Identify which cell holds the provided text, then report its [X, Y] central coordinate. 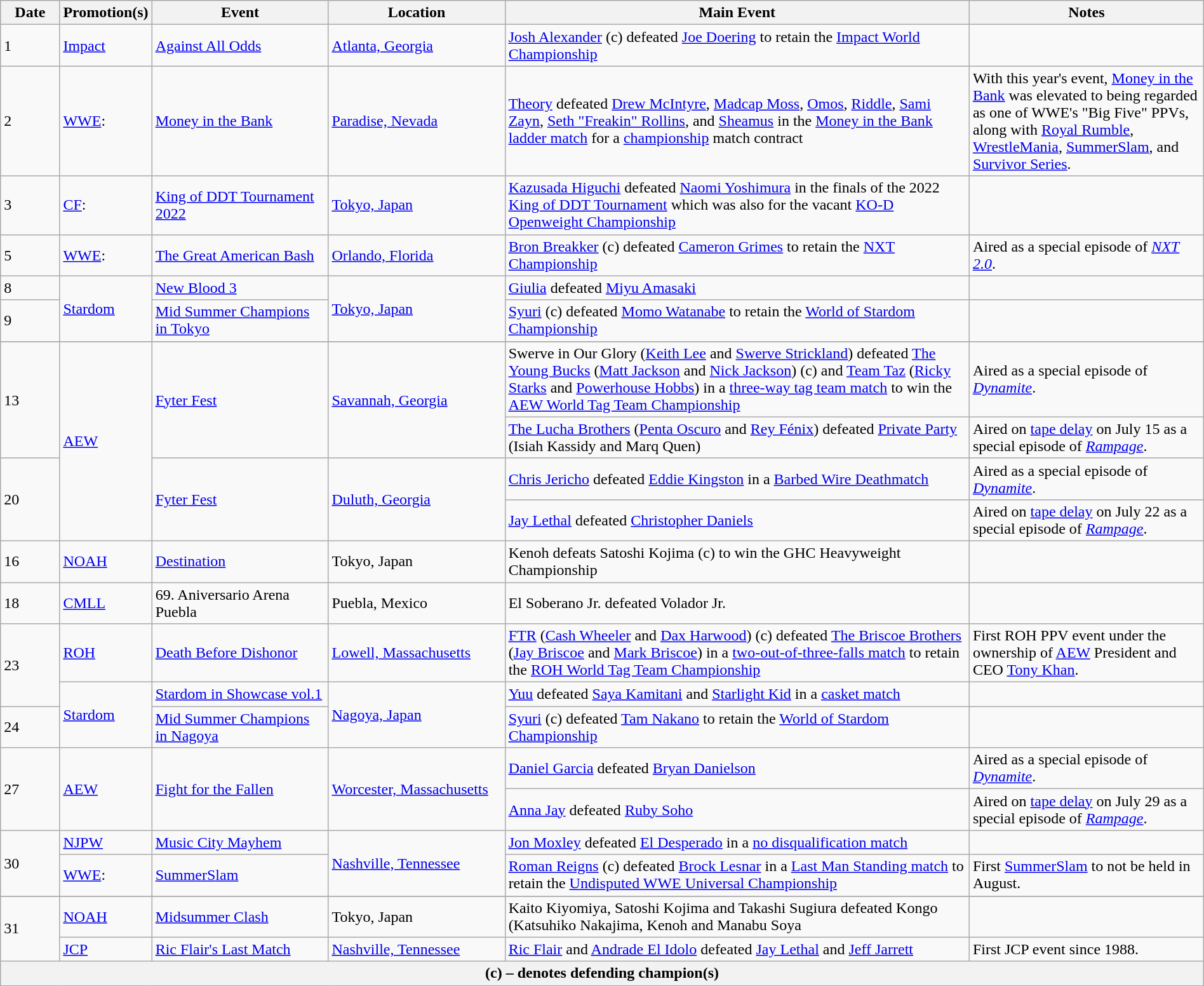
Location [417, 13]
69. Aniversario Arena Puebla [240, 602]
Aired as a special episode of NXT 2.0. [1086, 255]
King of DDT Tournament 2022 [240, 205]
5 [30, 255]
Promotion(s) [105, 13]
2 [30, 121]
Ric Flair's Last Match [240, 949]
First JCP event since 1988. [1086, 949]
Duluth, Georgia [417, 499]
20 [30, 499]
Chris Jericho defeated Eddie Kingston in a Barbed Wire Deathmatch [737, 479]
Notes [1086, 13]
27 [30, 789]
The Lucha Brothers (Penta Oscuro and Rey Fénix) defeated Private Party (Isiah Kassidy and Marq Quen) [737, 437]
New Blood 3 [240, 288]
Death Before Dishonor [240, 653]
SummerSlam [240, 875]
Midsummer Clash [240, 916]
Kazusada Higuchi defeated Naomi Yoshimura in the finals of the 2022 King of DDT Tournament which was also for the vacant KO-D Openweight Championship [737, 205]
Jay Lethal defeated Christopher Daniels [737, 520]
Destination [240, 562]
9 [30, 320]
CMLL [105, 602]
Mid Summer Champions in Nagoya [240, 727]
Stardom in Showcase vol.1 [240, 694]
24 [30, 727]
1 [30, 46]
Nagoya, Japan [417, 715]
Giulia defeated Miyu Amasaki [737, 288]
Aired on tape delay on July 29 as a special episode of Rampage. [1086, 809]
23 [30, 665]
31 [30, 929]
Impact [105, 46]
ROH [105, 653]
Bron Breakker (c) defeated Cameron Grimes to retain the NXT Championship [737, 255]
Main Event [737, 13]
Kaito Kiyomiya, Satoshi Kojima and Takashi Sugiura defeated Kongo (Katsuhiko Nakajima, Kenoh and Manabu Soya [737, 916]
8 [30, 288]
3 [30, 205]
Anna Jay defeated Ruby Soho [737, 809]
16 [30, 562]
Orlando, Florida [417, 255]
Lowell, Massachusetts [417, 653]
CF: [105, 205]
First SummerSlam to not be held in August. [1086, 875]
13 [30, 400]
Fight for the Fallen [240, 789]
Music City Mayhem [240, 842]
The Great American Bash [240, 255]
Daniel Garcia defeated Bryan Danielson [737, 769]
Aired on tape delay on July 22 as a special episode of Rampage. [1086, 520]
Jon Moxley defeated El Desperado in a no disqualification match [737, 842]
Syuri (c) defeated Momo Watanabe to retain the World of Stardom Championship [737, 320]
Roman Reigns (c) defeated Brock Lesnar in a Last Man Standing match to retain the Undisputed WWE Universal Championship [737, 875]
Puebla, Mexico [417, 602]
Josh Alexander (c) defeated Joe Doering to retain the Impact World Championship [737, 46]
Event [240, 13]
18 [30, 602]
Aired on tape delay on July 15 as a special episode of Rampage. [1086, 437]
Against All Odds [240, 46]
(c) – denotes defending champion(s) [602, 973]
Date [30, 13]
El Soberano Jr. defeated Volador Jr. [737, 602]
Worcester, Massachusetts [417, 789]
NJPW [105, 842]
Kenoh defeats Satoshi Kojima (c) to win the GHC Heavyweight Championship [737, 562]
JCP [105, 949]
First ROH PPV event under the ownership of AEW President and CEO Tony Khan. [1086, 653]
Paradise, Nevada [417, 121]
30 [30, 863]
Atlanta, Georgia [417, 46]
Money in the Bank [240, 121]
Ric Flair and Andrade El Idolo defeated Jay Lethal and Jeff Jarrett [737, 949]
Syuri (c) defeated Tam Nakano to retain the World of Stardom Championship [737, 727]
Yuu defeated Saya Kamitani and Starlight Kid in a casket match [737, 694]
Savannah, Georgia [417, 400]
Mid Summer Champions in Tokyo [240, 320]
